Search for the cell housing the specified text and yield its (X, Y) center coordinate. 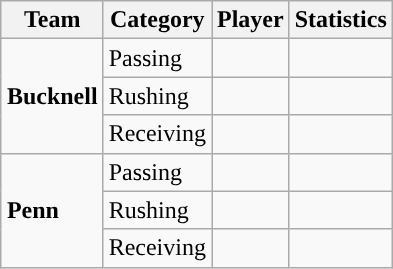
Penn (52, 210)
Statistics (340, 20)
Team (52, 20)
Player (251, 20)
Category (157, 20)
Bucknell (52, 96)
